Pinpoint the cell where the given text exists, returning its [X, Y] midpoint coordinate. 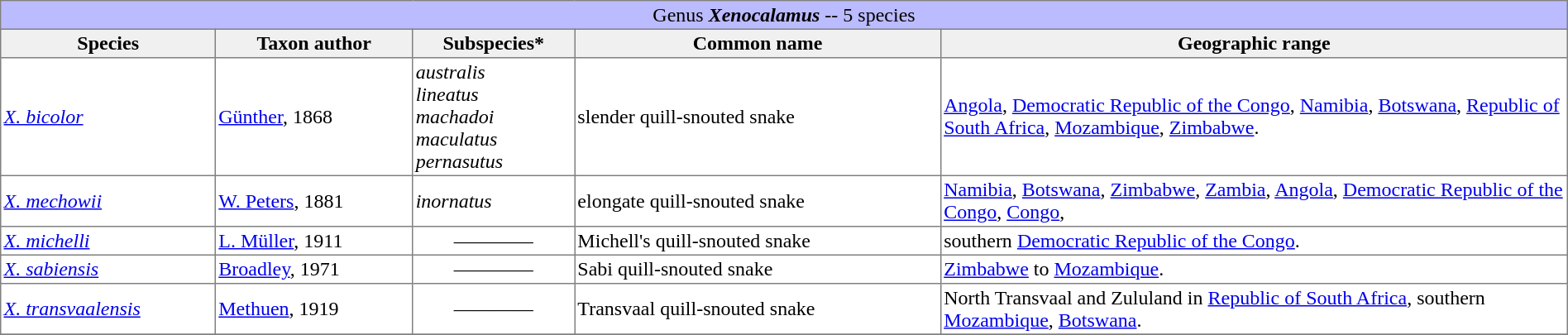
Namibia, Botswana, Zimbabwe, Zambia, Angola, Democratic Republic of the Congo, Congo, [1254, 201]
X. sabiensis [108, 269]
L. Müller, 1911 [314, 241]
Subspecies* [494, 43]
X. transvaalensis [108, 309]
Angola, Democratic Republic of the Congo, Namibia, Botswana, Republic of South Africa, Mozambique, Zimbabwe. [1254, 117]
Broadley, 1971 [314, 269]
Genus Xenocalamus -- 5 species [784, 15]
X. bicolor [108, 117]
Zimbabwe to Mozambique. [1254, 269]
Common name [758, 43]
Günther, 1868 [314, 117]
Species [108, 43]
Michell's quill-snouted snake [758, 241]
Transvaal quill-snouted snake [758, 309]
australis lineatus machadoi maculatus pernasutus [494, 117]
elongate quill-snouted snake [758, 201]
Methuen, 1919 [314, 309]
W. Peters, 1881 [314, 201]
inornatus [494, 201]
Sabi quill-snouted snake [758, 269]
X. mechowii [108, 201]
southern Democratic Republic of the Congo. [1254, 241]
North Transvaal and Zululand in Republic of South Africa, southern Mozambique, Botswana. [1254, 309]
slender quill-snouted snake [758, 117]
X. michelli [108, 241]
Geographic range [1254, 43]
Taxon author [314, 43]
